Output the [x, y] coordinate of the center of the cell containing the given text.  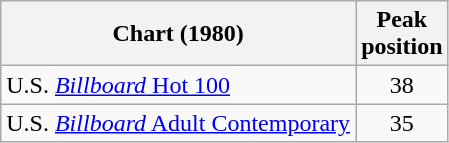
38 [402, 85]
Chart (1980) [178, 34]
Peakposition [402, 34]
U.S. Billboard Adult Contemporary [178, 123]
35 [402, 123]
U.S. Billboard Hot 100 [178, 85]
